Pinpoint the cell where the given text exists, returning its [x, y] midpoint coordinate. 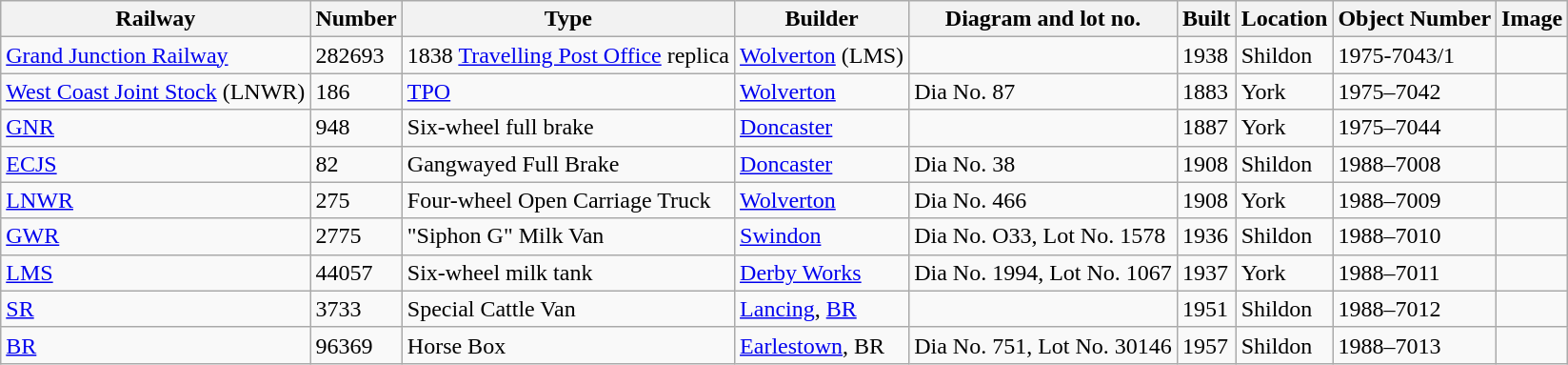
LNWR [156, 200]
1887 [1206, 128]
ECJS [156, 164]
282693 [356, 55]
Built [1206, 19]
275 [356, 200]
Dia No. 87 [1043, 91]
Special Cattle Van [567, 309]
948 [356, 128]
1988–7013 [1415, 345]
Gangwayed Full Brake [567, 164]
1988–7008 [1415, 164]
BR [156, 345]
Dia No. 38 [1043, 164]
1936 [1206, 236]
Grand Junction Railway [156, 55]
Location [1284, 19]
Diagram and lot no. [1043, 19]
GWR [156, 236]
Dia No. 751, Lot No. 30146 [1043, 345]
1883 [1206, 91]
Derby Works [823, 273]
Six-wheel milk tank [567, 273]
3733 [356, 309]
Horse Box [567, 345]
Type [567, 19]
1975-7043/1 [1415, 55]
"Siphon G" Milk Van [567, 236]
SR [156, 309]
Number [356, 19]
1975–7042 [1415, 91]
1838 Travelling Post Office replica [567, 55]
2775 [356, 236]
Dia No. 466 [1043, 200]
1937 [1206, 273]
44057 [356, 273]
Four-wheel Open Carriage Truck [567, 200]
LMS [156, 273]
82 [356, 164]
Earlestown, BR [823, 345]
Lancing, BR [823, 309]
Dia No. 1994, Lot No. 1067 [1043, 273]
Builder [823, 19]
96369 [356, 345]
Wolverton (LMS) [823, 55]
1975–7044 [1415, 128]
West Coast Joint Stock (LNWR) [156, 91]
1988–7012 [1415, 309]
Swindon [823, 236]
1988–7011 [1415, 273]
1988–7010 [1415, 236]
Railway [156, 19]
1988–7009 [1415, 200]
186 [356, 91]
TPO [567, 91]
1957 [1206, 345]
1938 [1206, 55]
Image [1533, 19]
GNR [156, 128]
1951 [1206, 309]
Dia No. O33, Lot No. 1578 [1043, 236]
Six-wheel full brake [567, 128]
Object Number [1415, 19]
